Provide the (x, y) coordinate of the cell's center where the given text is located.  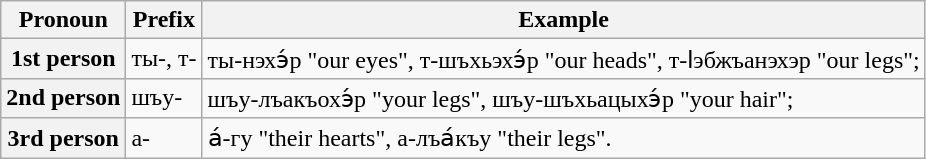
шъу- (164, 98)
ты-, т- (164, 59)
ты-нэхэ́р "our eyes", т-шъхьэхэ́р "our heads", т-ӏэбжъанэхэр "our legs"; (564, 59)
Example (564, 20)
Pronoun (64, 20)
1st person (64, 59)
2nd person (64, 98)
а́-гу "their hearts", а-лъа́къу "their legs". (564, 138)
шъу-лъакъохэ́р "your legs", шъу-шъхьацыхэ́р "your hair"; (564, 98)
Prefix (164, 20)
а- (164, 138)
3rd person (64, 138)
